Find where the given text appears and provide that cell's center as (x, y) coordinate. 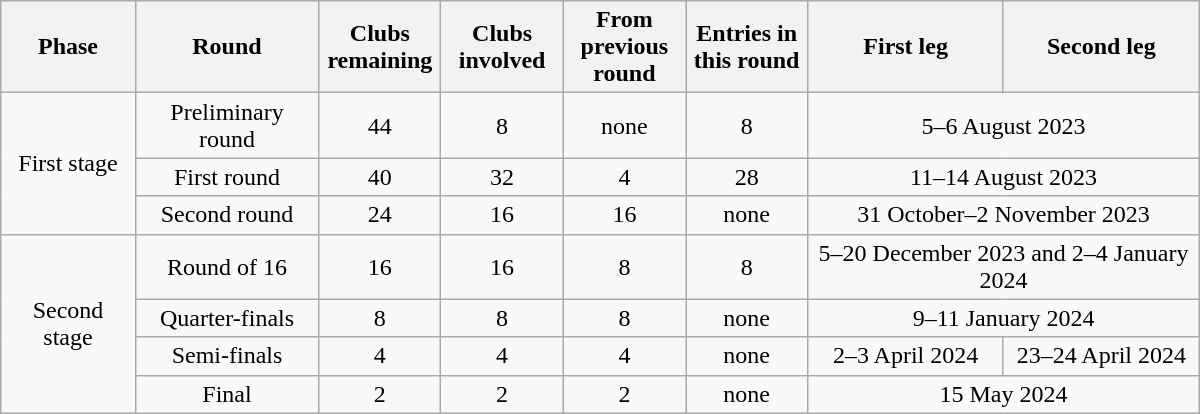
Clubs remaining (380, 47)
28 (747, 177)
44 (380, 126)
Round (226, 47)
Entries in this round (747, 47)
Second stage (68, 324)
Preliminary round (226, 126)
11–14 August 2023 (1004, 177)
First round (226, 177)
Second leg (1101, 47)
9–11 January 2024 (1004, 318)
32 (502, 177)
From previous round (624, 47)
2–3 April 2024 (906, 356)
Final (226, 394)
5–6 August 2023 (1004, 126)
23–24 April 2024 (1101, 356)
Clubs involved (502, 47)
Round of 16 (226, 266)
Phase (68, 47)
5–20 December 2023 and 2–4 January 2024 (1004, 266)
First stage (68, 164)
Semi-finals (226, 356)
24 (380, 215)
First leg (906, 47)
Second round (226, 215)
31 October–2 November 2023 (1004, 215)
Quarter-finals (226, 318)
15 May 2024 (1004, 394)
40 (380, 177)
